Return the (x, y) coordinate for the center point of the cell that contains the specified text.  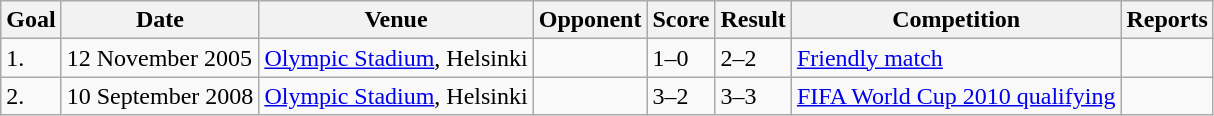
Opponent (590, 20)
12 November 2005 (160, 58)
10 September 2008 (160, 96)
2. (31, 96)
Goal (31, 20)
Venue (396, 20)
1. (31, 58)
FIFA World Cup 2010 qualifying (956, 96)
2–2 (753, 58)
Friendly match (956, 58)
3–2 (681, 96)
Reports (1167, 20)
3–3 (753, 96)
Competition (956, 20)
Date (160, 20)
1–0 (681, 58)
Result (753, 20)
Score (681, 20)
